Capture the cell that displays the provided text and extract its (X, Y) central coordinate. 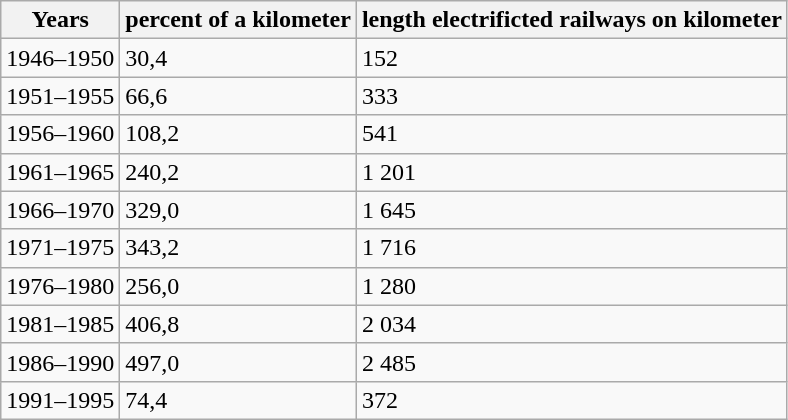
1981–1985 (60, 324)
1966–1970 (60, 210)
541 (572, 134)
406,8 (238, 324)
240,2 (238, 172)
1961–1965 (60, 172)
343,2 (238, 248)
108,2 (238, 134)
2 034 (572, 324)
372 (572, 400)
1976–1980 (60, 286)
1951–1955 (60, 96)
1 645 (572, 210)
length electrificted railways on kilometer (572, 20)
1991–1995 (60, 400)
30,4 (238, 58)
152 (572, 58)
1946–1950 (60, 58)
percent of a kilometer (238, 20)
333 (572, 96)
256,0 (238, 286)
Years (60, 20)
2 485 (572, 362)
66,6 (238, 96)
74,4 (238, 400)
1986–1990 (60, 362)
1 716 (572, 248)
329,0 (238, 210)
1 201 (572, 172)
1956–1960 (60, 134)
1971–1975 (60, 248)
497,0 (238, 362)
1 280 (572, 286)
